For the text-containing cell, return its midpoint in [x, y] coordinate format. 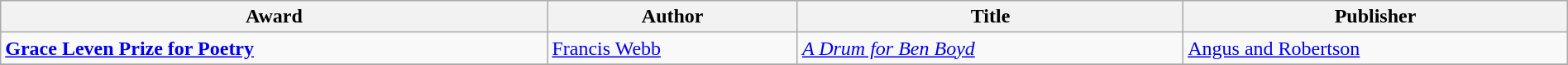
Award [275, 17]
Title [990, 17]
Author [672, 17]
Angus and Robertson [1376, 48]
Publisher [1376, 17]
Francis Webb [672, 48]
Grace Leven Prize for Poetry [275, 48]
A Drum for Ben Boyd [990, 48]
